Identify which cell holds the provided text, then report its (X, Y) central coordinate. 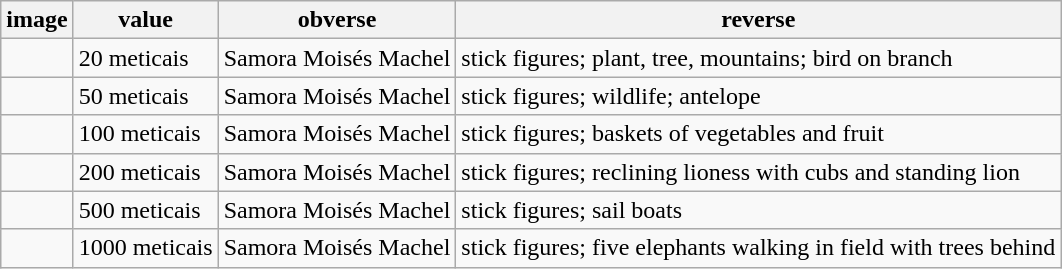
50 meticais (146, 96)
obverse (337, 20)
stick figures; sail boats (758, 210)
stick figures; five elephants walking in field with trees behind (758, 248)
100 meticais (146, 134)
1000 meticais (146, 248)
stick figures; baskets of vegetables and fruit (758, 134)
20 meticais (146, 58)
value (146, 20)
stick figures; plant, tree, mountains; bird on branch (758, 58)
image (37, 20)
reverse (758, 20)
200 meticais (146, 172)
stick figures; reclining lioness with cubs and standing lion (758, 172)
stick figures; wildlife; antelope (758, 96)
500 meticais (146, 210)
